Find where the given text appears and provide that cell's center as (x, y) coordinate. 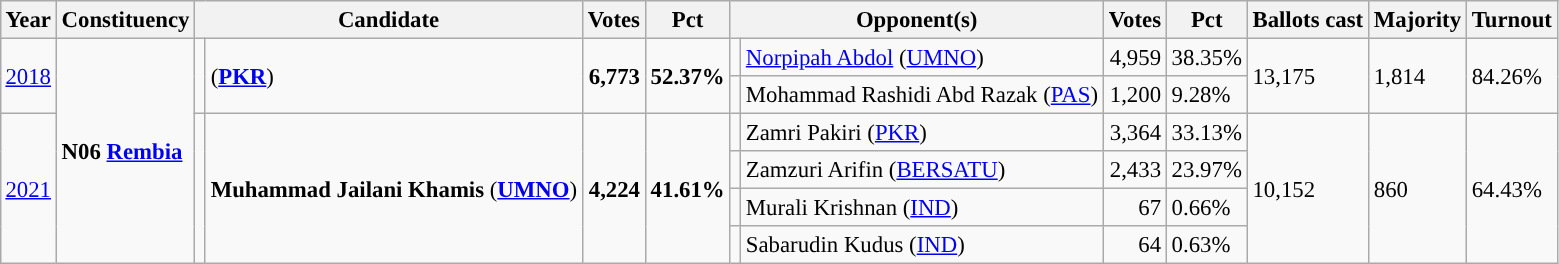
Opponent(s) (916, 20)
6,773 (614, 76)
1,814 (1417, 76)
9.28% (1206, 95)
Year (28, 20)
Candidate (389, 20)
2018 (28, 76)
2,433 (1134, 170)
64.43% (1512, 189)
4,224 (614, 189)
Sabarudin Kudus (IND) (922, 245)
3,364 (1134, 133)
41.61% (688, 189)
33.13% (1206, 133)
84.26% (1512, 76)
Mohammad Rashidi Abd Razak (PAS) (922, 95)
4,959 (1134, 57)
0.63% (1206, 245)
N06 Rembia (125, 151)
0.66% (1206, 208)
Zamzuri Arifin (BERSATU) (922, 170)
13,175 (1308, 76)
1,200 (1134, 95)
64 (1134, 245)
38.35% (1206, 57)
860 (1417, 189)
67 (1134, 208)
Norpipah Abdol (UMNO) (922, 57)
52.37% (688, 76)
Murali Krishnan (IND) (922, 208)
Turnout (1512, 20)
Ballots cast (1308, 20)
(PKR) (394, 76)
23.97% (1206, 170)
Constituency (125, 20)
Muhammad Jailani Khamis (UMNO) (394, 189)
Zamri Pakiri (PKR) (922, 133)
Majority (1417, 20)
2021 (28, 189)
10,152 (1308, 189)
